Search for the cell housing the specified text and yield its (x, y) center coordinate. 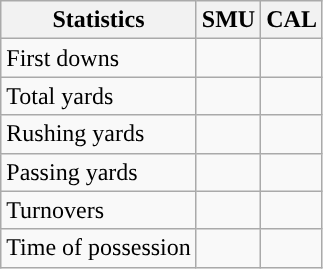
SMU (228, 20)
First downs (99, 58)
CAL (292, 20)
Turnovers (99, 210)
Statistics (99, 20)
Time of possession (99, 248)
Rushing yards (99, 134)
Total yards (99, 96)
Passing yards (99, 172)
